Find where the given text appears and provide that cell's center as (X, Y) coordinate. 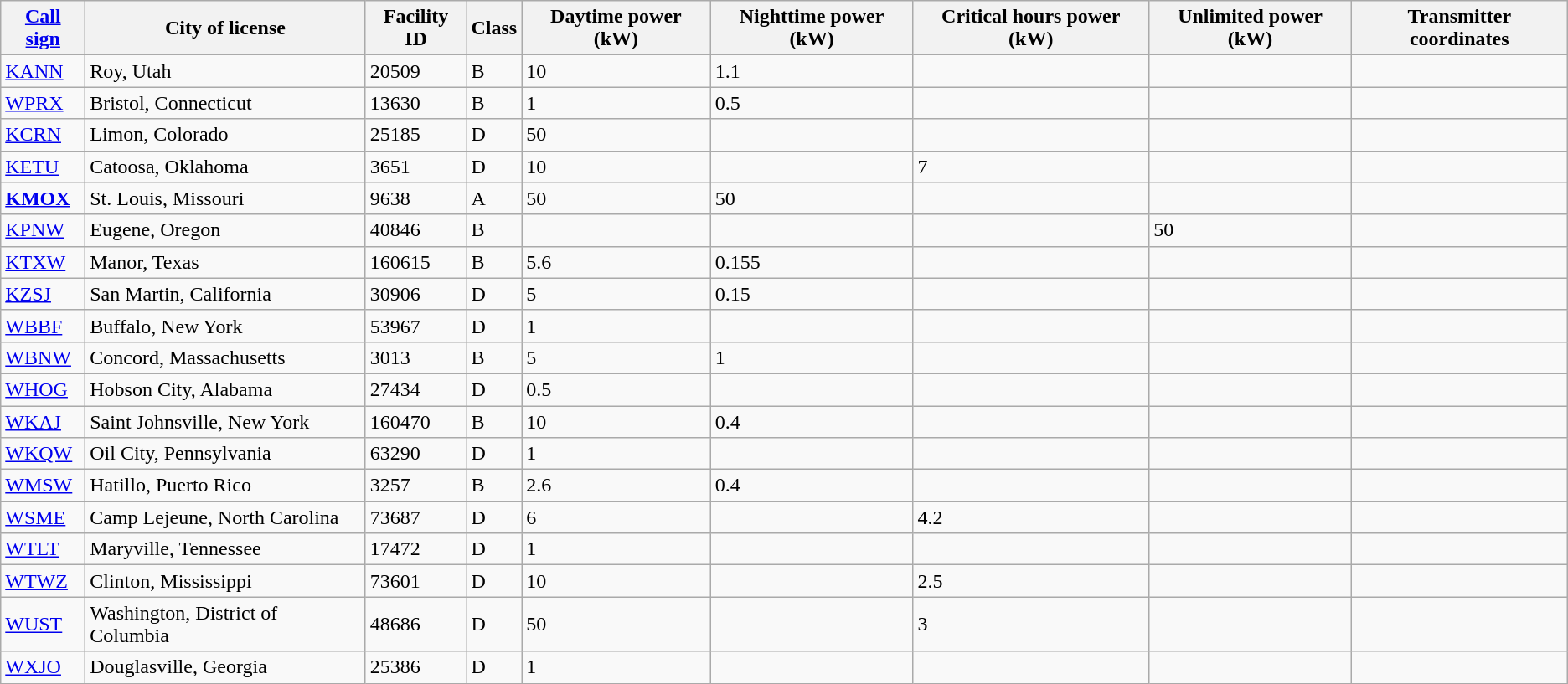
13630 (415, 103)
St. Louis, Missouri (225, 198)
WTWZ (44, 581)
WBNW (44, 357)
Nighttime power (kW) (812, 28)
3257 (415, 486)
A (494, 198)
WHOG (44, 389)
KPNW (44, 230)
KETU (44, 167)
63290 (415, 454)
WKAJ (44, 421)
3013 (415, 357)
17472 (415, 549)
7 (1031, 167)
Transmitter coordinates (1459, 28)
Concord, Massachusetts (225, 357)
2.5 (1031, 581)
Daytime power (kW) (616, 28)
KZSJ (44, 294)
48686 (415, 625)
San Martin, California (225, 294)
KCRN (44, 135)
WXJO (44, 667)
160470 (415, 421)
Maryville, Tennessee (225, 549)
2.6 (616, 486)
160615 (415, 262)
20509 (415, 71)
Class (494, 28)
53967 (415, 326)
3651 (415, 167)
Buffalo, New York (225, 326)
KMOX (44, 198)
City of license (225, 28)
Catoosa, Oklahoma (225, 167)
6 (616, 517)
Clinton, Mississippi (225, 581)
25185 (415, 135)
40846 (415, 230)
Camp Lejeune, North Carolina (225, 517)
0.15 (812, 294)
WBBF (44, 326)
Eugene, Oregon (225, 230)
KTXW (44, 262)
9638 (415, 198)
WSME (44, 517)
WTLT (44, 549)
WKQW (44, 454)
Limon, Colorado (225, 135)
1.1 (812, 71)
WUST (44, 625)
25386 (415, 667)
73601 (415, 581)
Critical hours power (kW) (1031, 28)
Douglasville, Georgia (225, 667)
3 (1031, 625)
Manor, Texas (225, 262)
Facility ID (415, 28)
Oil City, Pennsylvania (225, 454)
Hobson City, Alabama (225, 389)
Roy, Utah (225, 71)
Saint Johnsville, New York (225, 421)
73687 (415, 517)
0.155 (812, 262)
Unlimited power (kW) (1251, 28)
5.6 (616, 262)
WPRX (44, 103)
Call sign (44, 28)
WMSW (44, 486)
27434 (415, 389)
4.2 (1031, 517)
Bristol, Connecticut (225, 103)
Washington, District of Columbia (225, 625)
30906 (415, 294)
Hatillo, Puerto Rico (225, 486)
KANN (44, 71)
